Detect which cell encompasses the target text, then output its (x, y) center coordinate. 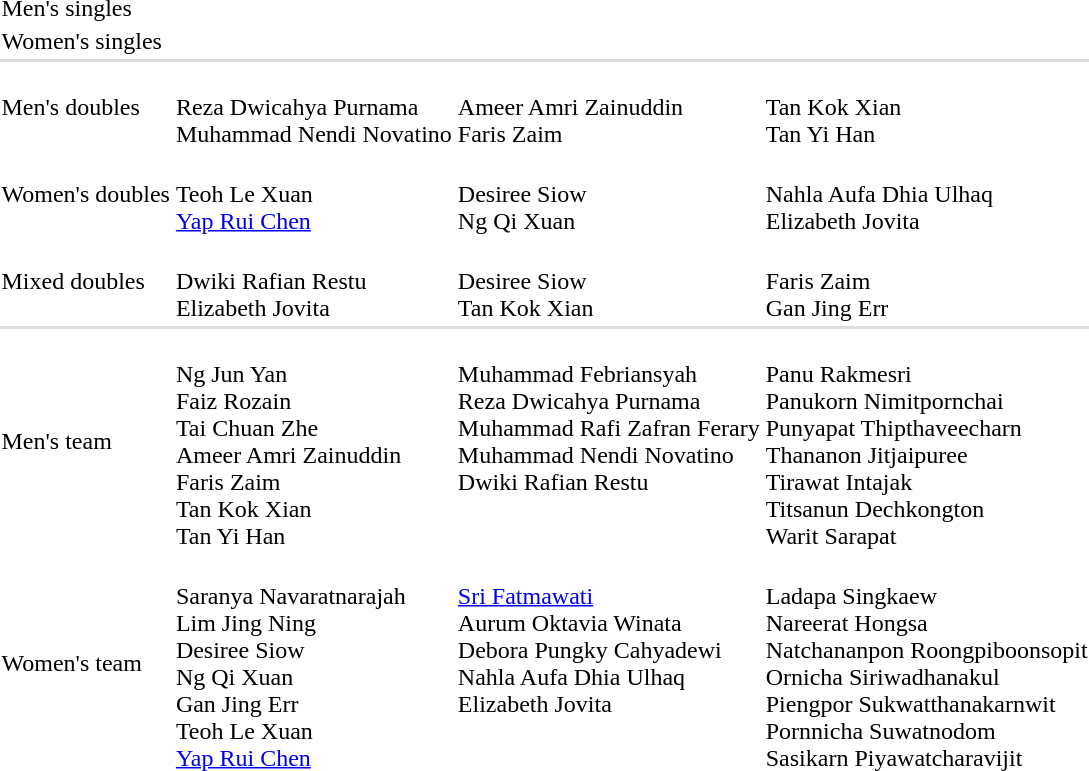
Muhammad FebriansyahReza Dwicahya PurnamaMuhammad Rafi Zafran FeraryMuhammad Nendi NovatinoDwiki Rafian Restu (608, 442)
Men's doubles (86, 107)
Ng Jun YanFaiz RozainTai Chuan ZheAmeer Amri ZainuddinFaris ZaimTan Kok XianTan Yi Han (314, 442)
Mixed doubles (86, 281)
Nahla Aufa Dhia UlhaqElizabeth Jovita (926, 194)
Desiree SiowTan Kok Xian (608, 281)
Men's team (86, 442)
Women's singles (86, 41)
Ameer Amri ZainuddinFaris Zaim (608, 107)
Women's doubles (86, 194)
Tan Kok XianTan Yi Han (926, 107)
Teoh Le XuanYap Rui Chen (314, 194)
Reza Dwicahya PurnamaMuhammad Nendi Novatino (314, 107)
Faris ZaimGan Jing Err (926, 281)
Dwiki Rafian RestuElizabeth Jovita (314, 281)
Desiree SiowNg Qi Xuan (608, 194)
Panu RakmesriPanukorn NimitpornchaiPunyapat ThipthaveecharnThananon JitjaipureeTirawat IntajakTitsanun DechkongtonWarit Sarapat (926, 442)
